Identify which cell holds the provided text, then report its [x, y] central coordinate. 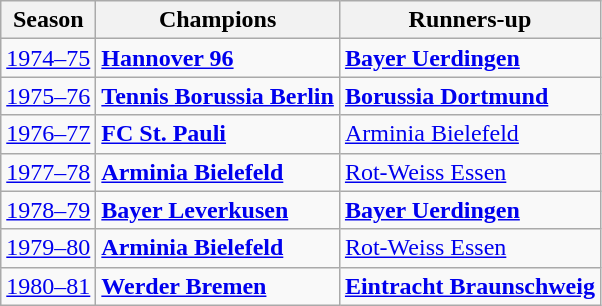
1980–81 [48, 286]
Tennis Borussia Berlin [218, 96]
Eintracht Braunschweig [470, 286]
Season [48, 20]
FC St. Pauli [218, 134]
Bayer Leverkusen [218, 210]
Runners-up [470, 20]
1976–77 [48, 134]
Borussia Dortmund [470, 96]
Hannover 96 [218, 58]
Champions [218, 20]
1978–79 [48, 210]
1979–80 [48, 248]
Werder Bremen [218, 286]
1977–78 [48, 172]
1974–75 [48, 58]
1975–76 [48, 96]
